Scan for the cell matching the given text and deliver its [X, Y] coordinate at center. 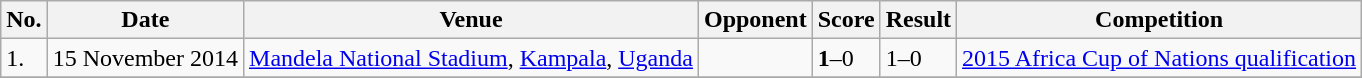
Competition [1160, 20]
Result [918, 20]
15 November 2014 [145, 58]
Opponent [755, 20]
Venue [472, 20]
Mandela National Stadium, Kampala, Uganda [472, 58]
2015 Africa Cup of Nations qualification [1160, 58]
Score [846, 20]
1. [24, 58]
No. [24, 20]
Date [145, 20]
